Capture the cell that displays the provided text and extract its [X, Y] central coordinate. 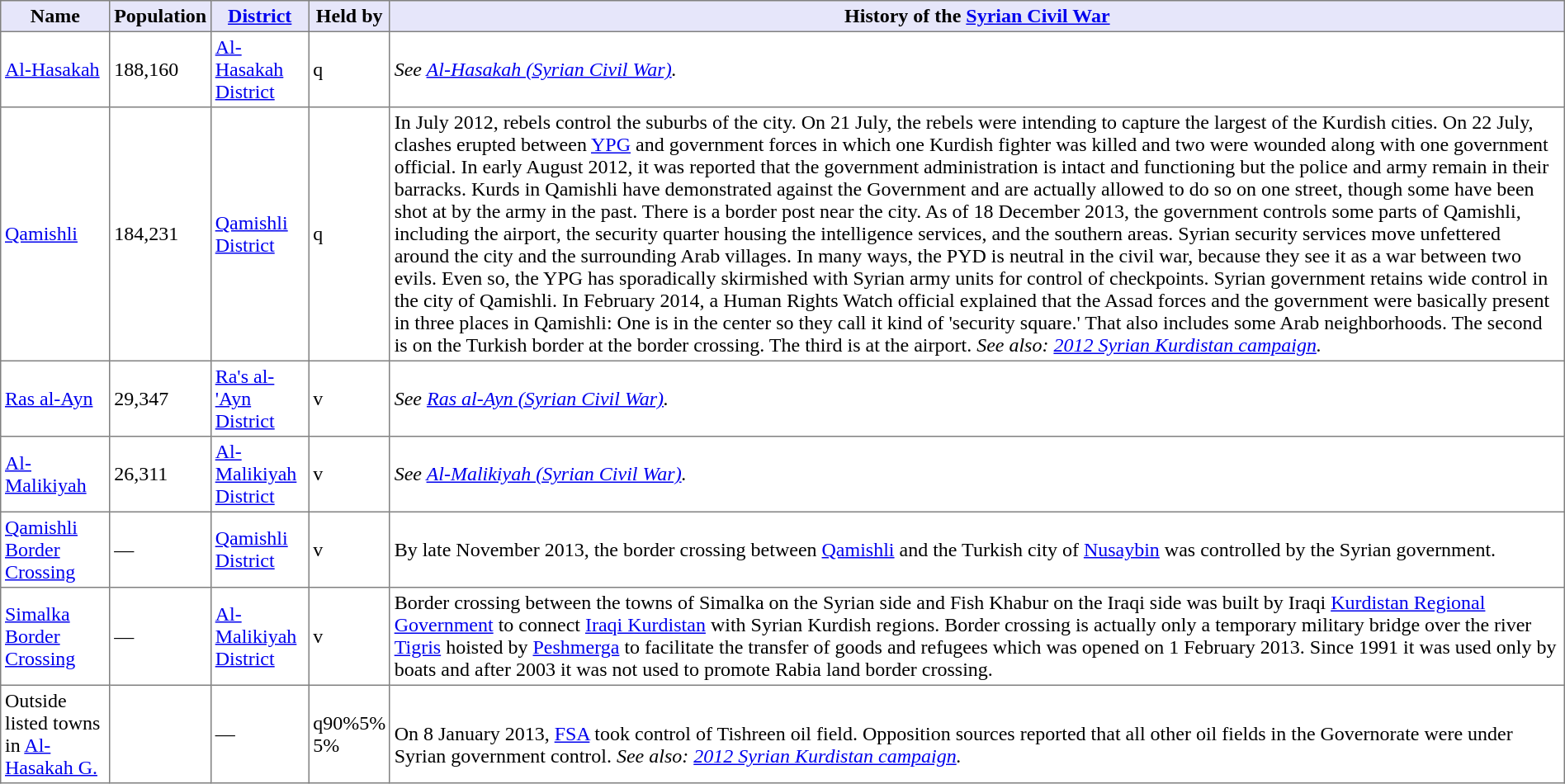
29,347 [160, 399]
By late November 2013, the border crossing between Qamishli and the Turkish city of Nusaybin was controlled by the Syrian government. [977, 550]
Simalka Border Crossing [55, 636]
District [259, 17]
See Ras al-Ayn (Syrian Civil War). [977, 399]
Population [160, 17]
Qamishli Border Crossing [55, 550]
Qamishli [55, 234]
Ras al-Ayn [55, 399]
188,160 [160, 69]
26,311 [160, 475]
Outside listed towns in Al-Hasakah G. [55, 734]
184,231 [160, 234]
Al-Hasakah District [259, 69]
History of the Syrian Civil War [977, 17]
See Al-Hasakah (Syrian Civil War). [977, 69]
See Al-Malikiyah (Syrian Civil War). [977, 475]
Al-Hasakah [55, 69]
Ra's al-'Ayn District [259, 399]
q90%5%5% [349, 734]
Al-Malikiyah [55, 475]
Name [55, 17]
Held by [349, 17]
